Return the [x, y] coordinate for the center point of the cell that contains the specified text.  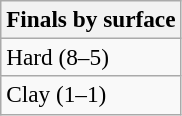
Hard (8–5) [91, 57]
Finals by surface [91, 19]
Clay (1–1) [91, 95]
